Return [x, y] of the center of cell containing provided text 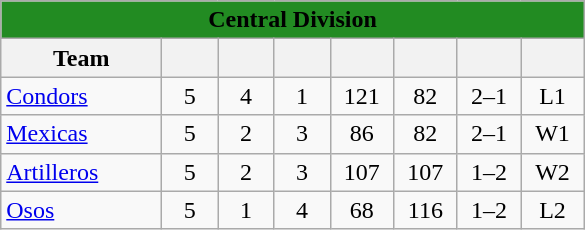
W1 [553, 134]
W2 [553, 172]
L2 [553, 210]
116 [426, 210]
Artilleros [82, 172]
L1 [553, 96]
Condors [82, 96]
68 [362, 210]
Central Division [293, 20]
Mexicas [82, 134]
86 [362, 134]
Team [82, 58]
Osos [82, 210]
121 [362, 96]
